Return the (X, Y) coordinate for the center point of the cell that contains the specified text.  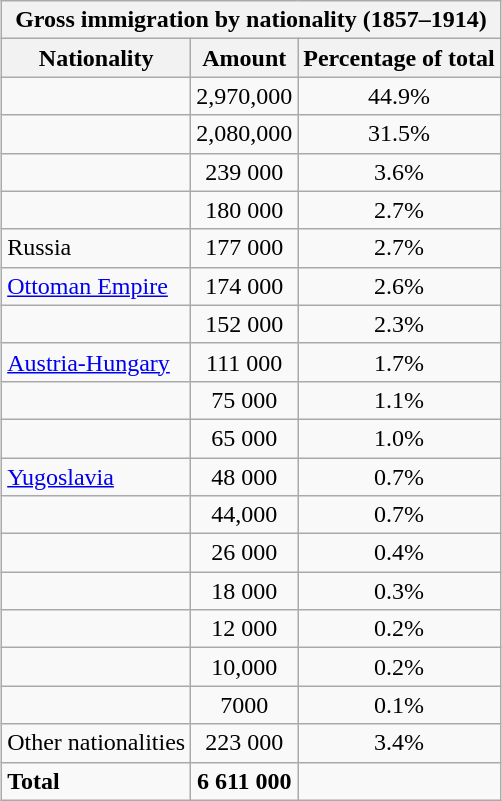
111 000 (244, 362)
Gross immigration by nationality (1857–1914) (252, 20)
2,080,000 (244, 134)
174 000 (244, 286)
223 000 (244, 743)
3.4% (400, 743)
1.7% (400, 362)
239 000 (244, 172)
Nationality (96, 58)
48 000 (244, 477)
3.6% (400, 172)
0.3% (400, 591)
18 000 (244, 591)
7000 (244, 705)
10,000 (244, 667)
44,000 (244, 515)
1.0% (400, 438)
Yugoslavia (96, 477)
152 000 (244, 324)
Austria-Hungary (96, 362)
26 000 (244, 553)
177 000 (244, 248)
Total (96, 781)
180 000 (244, 210)
0.1% (400, 705)
Ottoman Empire (96, 286)
2.6% (400, 286)
Amount (244, 58)
2,970,000 (244, 96)
44.9% (400, 96)
75 000 (244, 400)
Percentage of total (400, 58)
1.1% (400, 400)
0.4% (400, 553)
12 000 (244, 629)
Russia (96, 248)
6 611 000 (244, 781)
2.3% (400, 324)
Other nationalities (96, 743)
65 000 (244, 438)
31.5% (400, 134)
